Return the [X, Y] coordinate for the center point of the cell that contains the specified text.  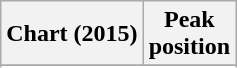
Chart (2015) [72, 34]
Peakposition [189, 34]
